Extract the (x, y) coordinate from the center of the cell holding the provided text.  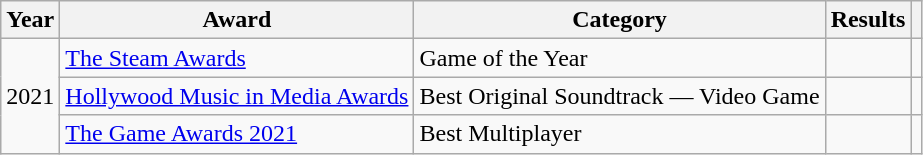
Results (868, 20)
The Game Awards 2021 (237, 134)
2021 (30, 96)
Category (620, 20)
Best Multiplayer (620, 134)
Award (237, 20)
Hollywood Music in Media Awards (237, 96)
Year (30, 20)
The Steam Awards (237, 58)
Game of the Year (620, 58)
Best Original Soundtrack — Video Game (620, 96)
